Find where the given text appears and provide that cell's center as (X, Y) coordinate. 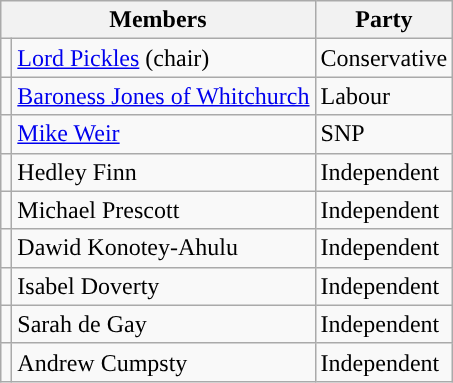
Dawid Konotey-Ahulu (164, 248)
Party (384, 20)
Isabel Doverty (164, 286)
Members (158, 20)
Baroness Jones of Whitchurch (164, 96)
SNP (384, 134)
Hedley Finn (164, 172)
Michael Prescott (164, 210)
Lord Pickles (chair) (164, 58)
Conservative (384, 58)
Sarah de Gay (164, 324)
Andrew Cumpsty (164, 362)
Mike Weir (164, 134)
Labour (384, 96)
